Return (X, Y) of the center of cell containing provided text 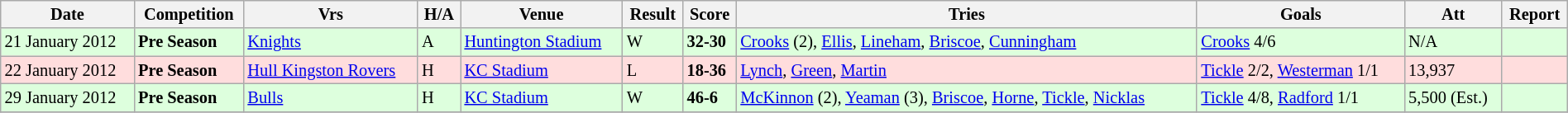
Huntington Stadium (542, 42)
22 January 2012 (68, 70)
32-30 (710, 42)
18-36 (710, 70)
Crooks 4/6 (1300, 42)
Goals (1300, 14)
Att (1453, 14)
Competition (189, 14)
Tickle 2/2, Westerman 1/1 (1300, 70)
Venue (542, 14)
McKinnon (2), Yeaman (3), Briscoe, Horne, Tickle, Nicklas (966, 97)
Tries (966, 14)
L (653, 70)
Knights (331, 42)
N/A (1453, 42)
29 January 2012 (68, 97)
46-6 (710, 97)
Vrs (331, 14)
21 January 2012 (68, 42)
Hull Kingston Rovers (331, 70)
Score (710, 14)
Result (653, 14)
H/A (438, 14)
A (438, 42)
13,937 (1453, 70)
Tickle 4/8, Radford 1/1 (1300, 97)
5,500 (Est.) (1453, 97)
Report (1535, 14)
Lynch, Green, Martin (966, 70)
Date (68, 14)
Crooks (2), Ellis, Lineham, Briscoe, Cunningham (966, 42)
Bulls (331, 97)
